Determine the [X, Y] coordinate at the center of the cell enclosing the given text.  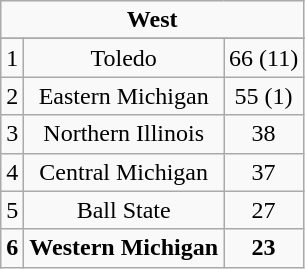
37 [264, 172]
West [152, 20]
1 [12, 58]
6 [12, 248]
27 [264, 210]
Central Michigan [124, 172]
2 [12, 96]
Toledo [124, 58]
55 (1) [264, 96]
Eastern Michigan [124, 96]
Northern Illinois [124, 134]
3 [12, 134]
66 (11) [264, 58]
23 [264, 248]
5 [12, 210]
Ball State [124, 210]
38 [264, 134]
Western Michigan [124, 248]
4 [12, 172]
